Capture the cell that displays the provided text and extract its (X, Y) central coordinate. 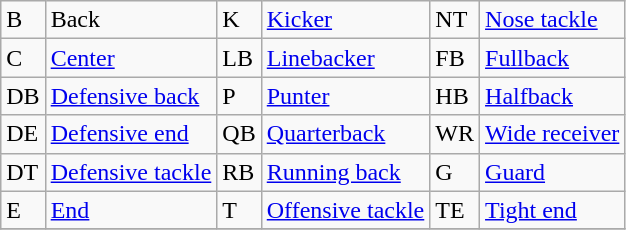
HB (455, 96)
End (131, 210)
K (239, 20)
G (455, 172)
Running back (346, 172)
E (23, 210)
DT (23, 172)
Fullback (552, 58)
Linebacker (346, 58)
Quarterback (346, 134)
WR (455, 134)
Wide receiver (552, 134)
FB (455, 58)
LB (239, 58)
Punter (346, 96)
C (23, 58)
Center (131, 58)
B (23, 20)
Nose tackle (552, 20)
Kicker (346, 20)
DE (23, 134)
TE (455, 210)
Halfback (552, 96)
Tight end (552, 210)
Offensive tackle (346, 210)
T (239, 210)
RB (239, 172)
QB (239, 134)
Guard (552, 172)
Defensive tackle (131, 172)
Defensive end (131, 134)
NT (455, 20)
DB (23, 96)
P (239, 96)
Defensive back (131, 96)
Back (131, 20)
